Identify which cell holds the provided text, then report its (X, Y) central coordinate. 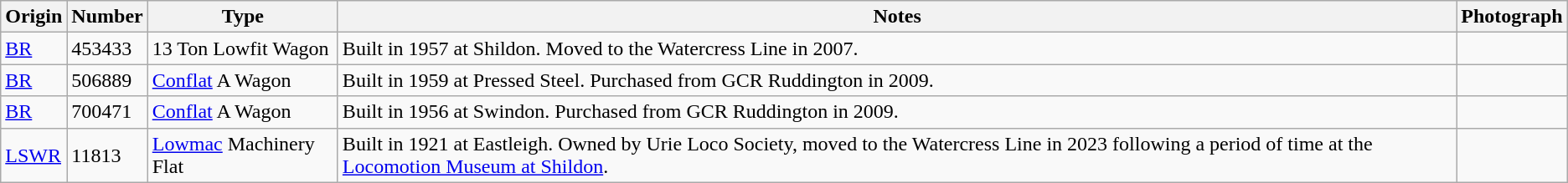
Notes (896, 17)
Built in 1959 at Pressed Steel. Purchased from GCR Ruddington in 2009. (896, 80)
Photograph (1512, 17)
LSWR (34, 155)
453433 (107, 48)
Origin (34, 17)
Type (243, 17)
11813 (107, 155)
13 Ton Lowfit Wagon (243, 48)
506889 (107, 80)
Number (107, 17)
Lowmac Machinery Flat (243, 155)
Built in 1956 at Swindon. Purchased from GCR Ruddington in 2009. (896, 112)
Built in 1957 at Shildon. Moved to the Watercress Line in 2007. (896, 48)
700471 (107, 112)
